Locate the cell with the specified text and output its (x, y) center coordinate. 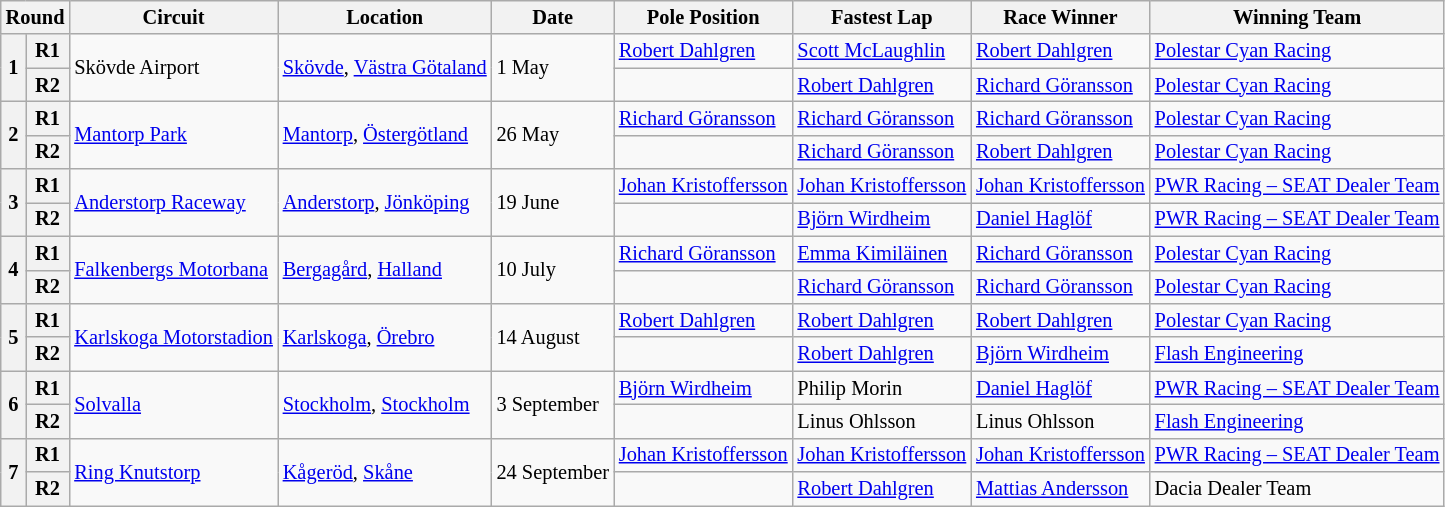
Mantorp, Östergötland (385, 134)
4 (14, 270)
Kågeröd, Skåne (385, 472)
5 (14, 336)
Winning Team (1298, 17)
Pole Position (704, 17)
Race Winner (1060, 17)
14 August (553, 336)
1 May (553, 68)
1 (14, 68)
6 (14, 404)
3 September (553, 404)
Circuit (173, 17)
24 September (553, 472)
Solvalla (173, 404)
Skövde, Västra Götaland (385, 68)
Karlskoga Motorstadion (173, 336)
Philip Morin (882, 388)
Anderstorp Raceway (173, 202)
Scott McLaughlin (882, 51)
Fastest Lap (882, 17)
Dacia Dealer Team (1298, 489)
7 (14, 472)
Round (36, 17)
Anderstorp, Jönköping (385, 202)
Date (553, 17)
Falkenbergs Motorbana (173, 270)
Karlskoga, Örebro (385, 336)
Location (385, 17)
3 (14, 202)
10 July (553, 270)
Skövde Airport (173, 68)
26 May (553, 134)
Ring Knutstorp (173, 472)
Mantorp Park (173, 134)
19 June (553, 202)
2 (14, 134)
Bergagård, Halland (385, 270)
Stockholm, Stockholm (385, 404)
Emma Kimiläinen (882, 253)
Mattias Andersson (1060, 489)
